Detect which cell encompasses the target text, then output its [x, y] center coordinate. 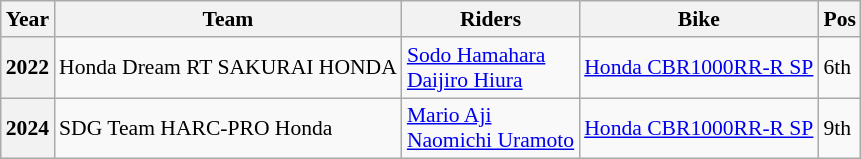
Pos [840, 19]
SDG Team HARC-PRO Honda [228, 128]
6th [840, 68]
Mario Aji Naomichi Uramoto [490, 128]
Sodo Hamahara Daijiro Hiura [490, 68]
2024 [28, 128]
9th [840, 128]
Honda Dream RT SAKURAI HONDA [228, 68]
2022 [28, 68]
Team [228, 19]
Year [28, 19]
Bike [698, 19]
Riders [490, 19]
